Return [X, Y] of the center of cell containing provided text 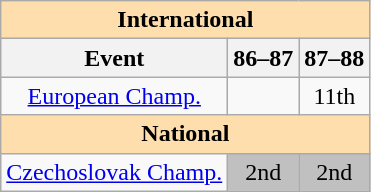
86–87 [264, 58]
Czechoslovak Champ. [114, 172]
National [186, 134]
International [186, 20]
87–88 [334, 58]
European Champ. [114, 96]
11th [334, 96]
Event [114, 58]
